Extract the (X, Y) coordinate from the center of the cell holding the provided text.  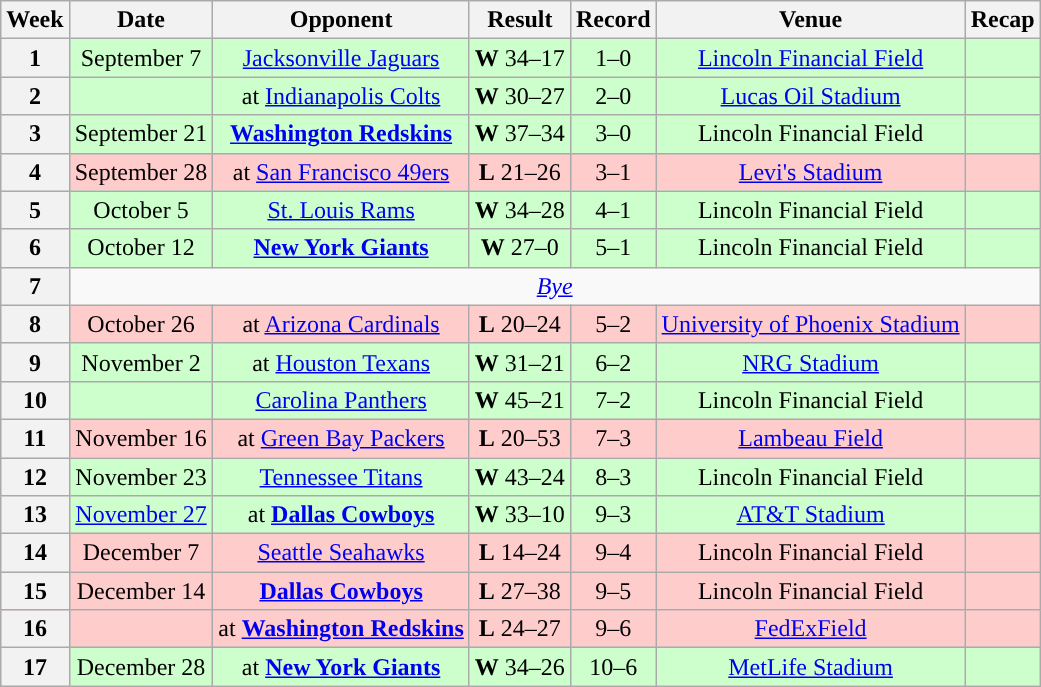
3–1 (613, 172)
Lucas Oil Stadium (810, 96)
at San Francisco 49ers (341, 172)
1 (35, 58)
L 21–26 (520, 172)
W 31–21 (520, 362)
Record (613, 20)
11 (35, 438)
W 34–17 (520, 58)
14 (35, 553)
November 23 (141, 477)
September 7 (141, 58)
Dallas Cowboys (341, 591)
L 27–38 (520, 591)
4–1 (613, 210)
3–0 (613, 134)
L 20–24 (520, 324)
L 24–27 (520, 629)
5 (35, 210)
L 14–24 (520, 553)
1–0 (613, 58)
Seattle Seahawks (341, 553)
AT&T Stadium (810, 515)
MetLife Stadium (810, 667)
7–3 (613, 438)
Levi's Stadium (810, 172)
W 33–10 (520, 515)
2 (35, 96)
Week (35, 20)
October 26 (141, 324)
Lambeau Field (810, 438)
December 14 (141, 591)
9–4 (613, 553)
W 34–28 (520, 210)
8 (35, 324)
November 2 (141, 362)
9–6 (613, 629)
2–0 (613, 96)
at Green Bay Packers (341, 438)
3 (35, 134)
7 (35, 286)
University of Phoenix Stadium (810, 324)
6 (35, 248)
at New York Giants (341, 667)
W 34–26 (520, 667)
Result (520, 20)
at Indianapolis Colts (341, 96)
6–2 (613, 362)
Opponent (341, 20)
W 37–34 (520, 134)
13 (35, 515)
at Arizona Cardinals (341, 324)
12 (35, 477)
15 (35, 591)
Recap (1002, 20)
16 (35, 629)
8–3 (613, 477)
St. Louis Rams (341, 210)
W 45–21 (520, 400)
5–1 (613, 248)
September 21 (141, 134)
9–5 (613, 591)
9 (35, 362)
December 28 (141, 667)
9–3 (613, 515)
Jacksonville Jaguars (341, 58)
7–2 (613, 400)
Carolina Panthers (341, 400)
4 (35, 172)
at Houston Texans (341, 362)
December 7 (141, 553)
at Washington Redskins (341, 629)
5–2 (613, 324)
17 (35, 667)
10 (35, 400)
W 30–27 (520, 96)
10–6 (613, 667)
New York Giants (341, 248)
October 5 (141, 210)
L 20–53 (520, 438)
November 27 (141, 515)
at Dallas Cowboys (341, 515)
Bye (554, 286)
September 28 (141, 172)
Tennessee Titans (341, 477)
W 43–24 (520, 477)
W 27–0 (520, 248)
NRG Stadium (810, 362)
Venue (810, 20)
November 16 (141, 438)
October 12 (141, 248)
Date (141, 20)
FedExField (810, 629)
Washington Redskins (341, 134)
